Identify which cell holds the provided text, then report its (x, y) central coordinate. 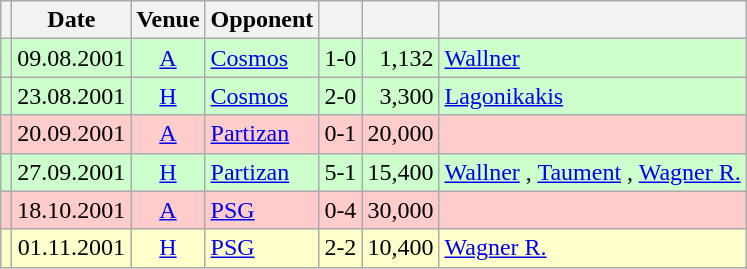
0-1 (340, 134)
27.09.2001 (72, 172)
Date (72, 20)
09.08.2001 (72, 58)
Wallner , Taument , Wagner R. (592, 172)
20.09.2001 (72, 134)
2-0 (340, 96)
20,000 (400, 134)
Lagonikakis (592, 96)
01.11.2001 (72, 248)
2-2 (340, 248)
Wagner R. (592, 248)
18.10.2001 (72, 210)
3,300 (400, 96)
5-1 (340, 172)
1-0 (340, 58)
Venue (168, 20)
Opponent (262, 20)
1,132 (400, 58)
0-4 (340, 210)
Wallner (592, 58)
23.08.2001 (72, 96)
30,000 (400, 210)
15,400 (400, 172)
10,400 (400, 248)
